Return (X, Y) of the center of cell containing provided text 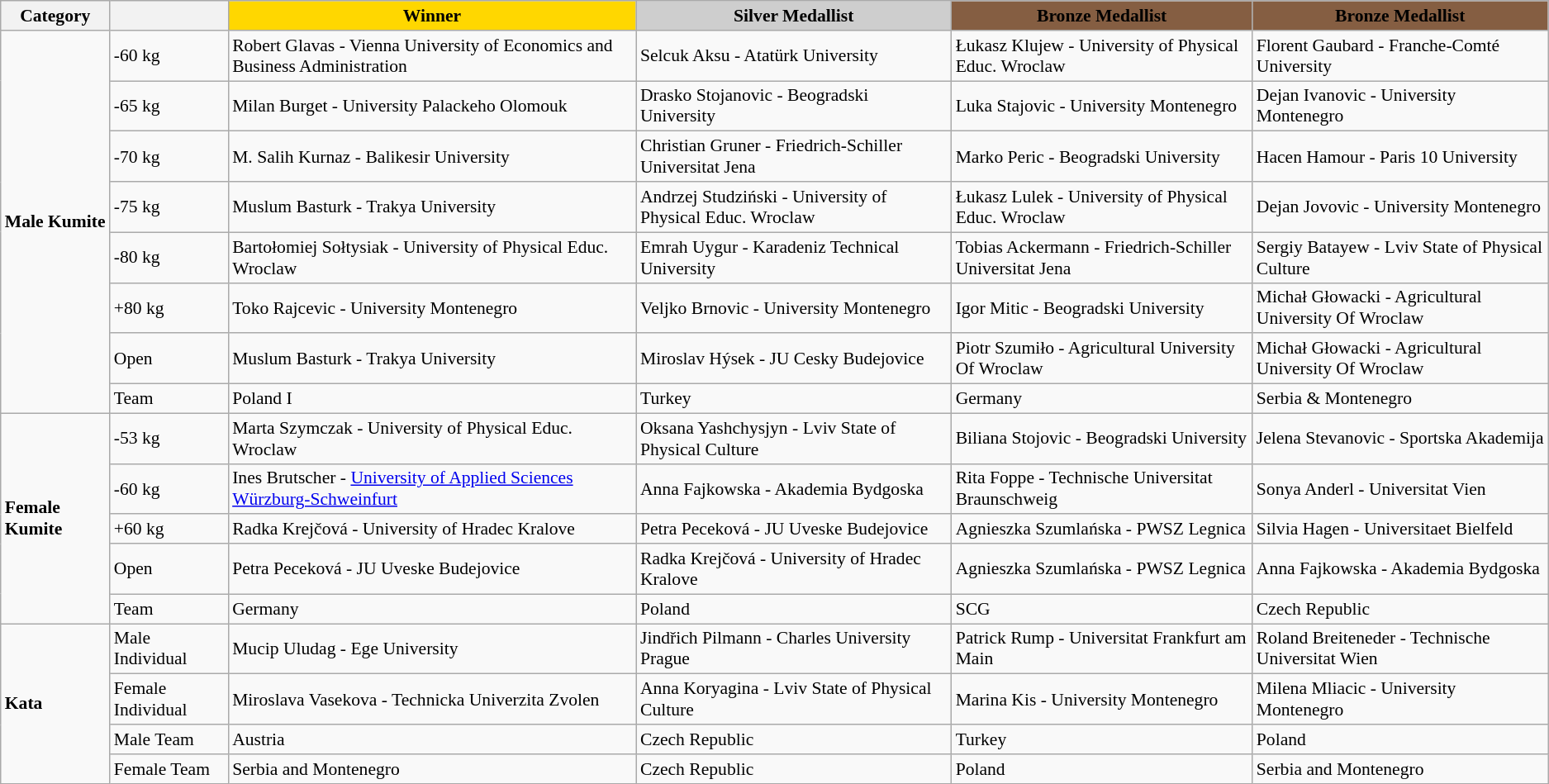
Jelena Stevanovic - Sportska Akademija (1400, 438)
Hacen Hamour - Paris 10 University (1400, 157)
Sergiy Batayew - Lviv State of Physical Culture (1400, 258)
Bartołomiej Sołtysiak - University of Physical Educ. Wroclaw (432, 258)
Male Kumite (55, 222)
Marina Kis - University Montenegro (1102, 699)
Jindřich Pilmann - Charles University Prague (794, 649)
-70 kg (169, 157)
Roland Breiteneder - Technische Universitat Wien (1400, 649)
Silvia Hagen - Universitaet Bielfeld (1400, 530)
Miroslava Vasekova - Technicka Univerzita Zvolen (432, 699)
Female Individual (169, 699)
-80 kg (169, 258)
Marko Peric - Beogradski University (1102, 157)
Luka Stajovic - University Montenegro (1102, 106)
-53 kg (169, 438)
Łukasz Klujew - University of Physical Educ. Wroclaw (1102, 56)
Silver Medallist (794, 16)
Christian Gruner - Friedrich-Schiller Universitat Jena (794, 157)
Kata (55, 704)
-65 kg (169, 106)
+80 kg (169, 307)
Andrzej Studziński - University of Physical Educ. Wroclaw (794, 207)
Igor Mitic - Beogradski University (1102, 307)
M. Salih Kurnaz - Balikesir University (432, 157)
Milan Burget - University Palackeho Olomouk (432, 106)
Category (55, 16)
Patrick Rump - Universitat Frankfurt am Main (1102, 649)
Austria (432, 739)
Serbia & Montenegro (1400, 399)
Robert Glavas - Vienna University of Economics and Business Administration (432, 56)
Milena Mliacic - University Montenegro (1400, 699)
-75 kg (169, 207)
Dejan Ivanovic - University Montenegro (1400, 106)
Ines Brutscher - University of Applied Sciences Würzburg-Schweinfurt (432, 489)
Toko Rajcevic - University Montenegro (432, 307)
Male Individual (169, 649)
Rita Foppe - Technische Universitat Braunschweig (1102, 489)
Dejan Jovovic - University Montenegro (1400, 207)
Miroslav Hýsek - JU Cesky Budejovice (794, 359)
SCG (1102, 609)
Łukasz Lulek - University of Physical Educ. Wroclaw (1102, 207)
Tobias Ackermann - Friedrich-Schiller Universitat Jena (1102, 258)
Female Team (169, 769)
Winner (432, 16)
Male Team (169, 739)
Piotr Szumiło - Agricultural University Of Wroclaw (1102, 359)
Florent Gaubard - Franche-Comté University (1400, 56)
Anna Koryagina - Lviv State of Physical Culture (794, 699)
Sonya Anderl - Universitat Vien (1400, 489)
Selcuk Aksu - Atatürk University (794, 56)
Poland I (432, 399)
Female Kumite (55, 519)
Biliana Stojovic - Beogradski University (1102, 438)
Mucip Uludag - Ege University (432, 649)
Marta Szymczak - University of Physical Educ. Wroclaw (432, 438)
Emrah Uygur - Karadeniz Technical University (794, 258)
+60 kg (169, 530)
Veljko Brnovic - University Montenegro (794, 307)
Drasko Stojanovic - Beogradski University (794, 106)
Oksana Yashchysjyn - Lviv State of Physical Culture (794, 438)
